From the cell containing the given text, extract its center point as (X, Y) coordinate. 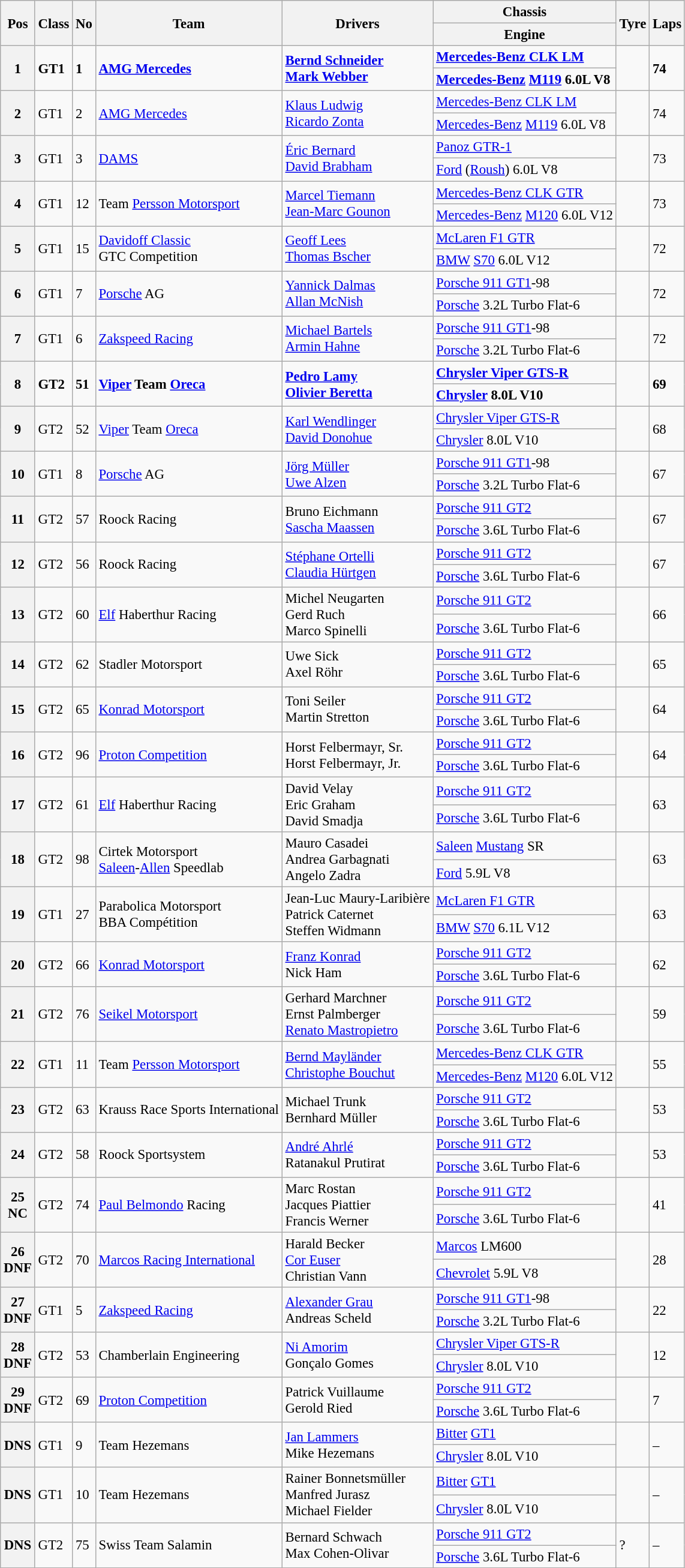
51 (84, 384)
Marcos Racing International (188, 1260)
Stéphane Ortelli Claudia Hürtgen (357, 564)
Michael Trunk Bernhard Müller (357, 1110)
60 (84, 614)
Tyre (632, 23)
? (632, 1545)
59 (667, 1015)
Bernd Mayländer Christophe Bouchut (357, 1064)
Engine (524, 35)
76 (84, 1015)
Geoff Lees Thomas Bscher (357, 248)
Marcel Tiemann Jean-Marc Gounon (357, 204)
Seikel Motorsport (188, 1015)
Drivers (357, 23)
Jean-Luc Maury-Laribière Patrick Caternet Steffen Widmann (357, 915)
Alexander Grau Andreas Scheld (357, 1310)
52 (84, 429)
Franz Konrad Nick Ham (357, 965)
55 (667, 1064)
Harald Becker Cor Euser Christian Vann (357, 1260)
25NC (18, 1205)
Laps (667, 23)
Michael Bartels Armin Hahne (357, 338)
17 (18, 805)
Parabolica Motorsport BBA Compétition (188, 915)
Yannick Dalmas Allan McNish (357, 294)
24 (18, 1154)
Horst Felbermayr, Sr. Horst Felbermayr, Jr. (357, 755)
Chevrolet 5.9L V8 (524, 1273)
20 (18, 965)
56 (84, 564)
Roock Sportsystem (188, 1154)
16 (18, 755)
96 (84, 755)
Marcos LM600 (524, 1246)
David Velay Eric Graham David Smadja (357, 805)
Stadler Motorsport (188, 665)
Jan Lammers Mike Hezemans (357, 1444)
Swiss Team Salamin (188, 1545)
28 (667, 1260)
26DNF (18, 1260)
Éric Bernard David Brabham (357, 158)
Bernd Schneider Mark Webber (357, 68)
29DNF (18, 1400)
André Ahrlé Ratanakul Prutirat (357, 1154)
Patrick Vuillaume Gerold Ried (357, 1400)
Saleen Mustang SR (524, 846)
No (84, 23)
DAMS (188, 158)
Bruno Eichmann Sascha Maassen (357, 519)
Cirtek Motorsport Saleen-Allen Speedlab (188, 860)
70 (84, 1260)
98 (84, 860)
75 (84, 1545)
Class (54, 23)
21 (18, 1015)
Gerhard Marchner Ernst Palmberger Renato Mastropietro (357, 1015)
18 (18, 860)
Ni Amorim Gonçalo Gomes (357, 1354)
Michel Neugarten Gerd Ruch Marco Spinelli (357, 614)
Rainer Bonnetsmüller Manfred Jurasz Michael Fielder (357, 1495)
Karl Wendlinger David Donohue (357, 429)
41 (667, 1205)
61 (84, 805)
68 (667, 429)
Ford (Roush) 6.0L V8 (524, 170)
BMW S70 6.0L V12 (524, 260)
57 (84, 519)
Pedro Lamy Olivier Beretta (357, 384)
Krauss Race Sports International (188, 1110)
27 (84, 915)
19 (18, 915)
Davidoff Classic GTC Competition (188, 248)
Jörg Müller Uwe Alzen (357, 474)
Paul Belmondo Racing (188, 1205)
Chassis (524, 12)
Mauro Casadei Andrea Garbagnati Angelo Zadra (357, 860)
23 (18, 1110)
14 (18, 665)
28DNF (18, 1354)
Team (188, 23)
BMW S70 6.1L V12 (524, 929)
58 (84, 1154)
Chamberlain Engineering (188, 1354)
Panoz GTR-1 (524, 147)
4 (18, 204)
27DNF (18, 1310)
13 (18, 614)
Pos (18, 23)
Klaus Ludwig Ricardo Zonta (357, 113)
Marc Rostan Jacques Piattier Francis Werner (357, 1205)
Toni Seiler Martin Stretton (357, 709)
Ford 5.9L V8 (524, 873)
Bernard Schwach Max Cohen-Olivar (357, 1545)
Uwe Sick Axel Röhr (357, 665)
